From the cell containing the given text, extract its center point as [x, y] coordinate. 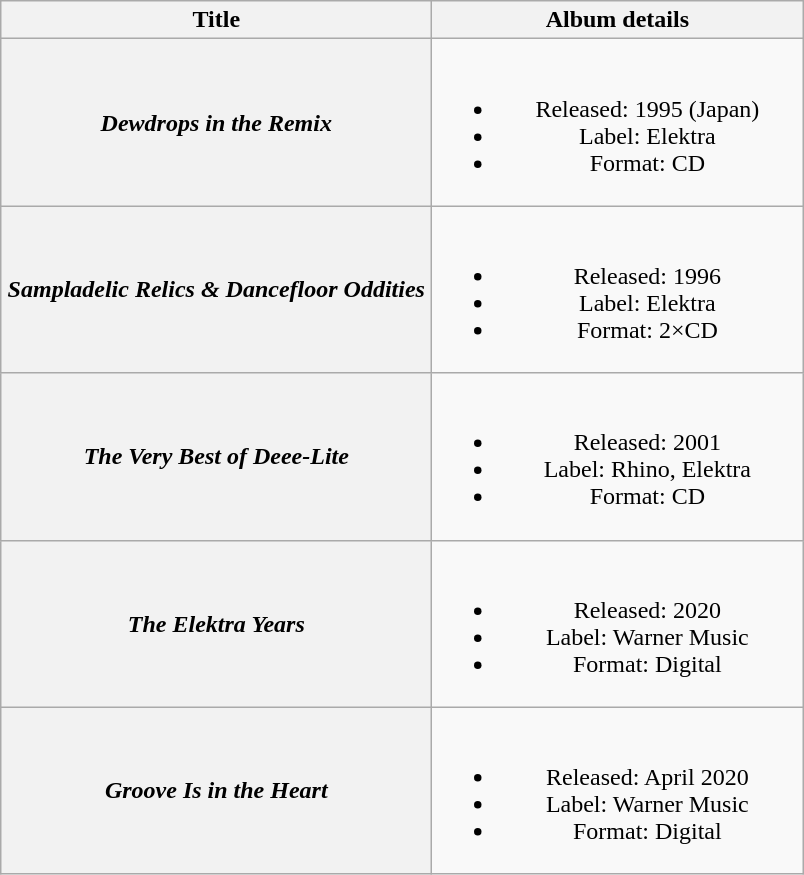
Released: 2001Label: Rhino, ElektraFormat: CD [618, 456]
Sampladelic Relics & Dancefloor Oddities [216, 290]
Released: April 2020Label: Warner MusicFormat: Digital [618, 790]
Album details [618, 20]
The Very Best of Deee-Lite [216, 456]
The Elektra Years [216, 624]
Dewdrops in the Remix [216, 122]
Title [216, 20]
Released: 1995 (Japan)Label: ElektraFormat: CD [618, 122]
Groove Is in the Heart [216, 790]
Released: 1996Label: ElektraFormat: 2×CD [618, 290]
Released: 2020Label: Warner MusicFormat: Digital [618, 624]
